From the cell containing the given text, extract its center point as (X, Y) coordinate. 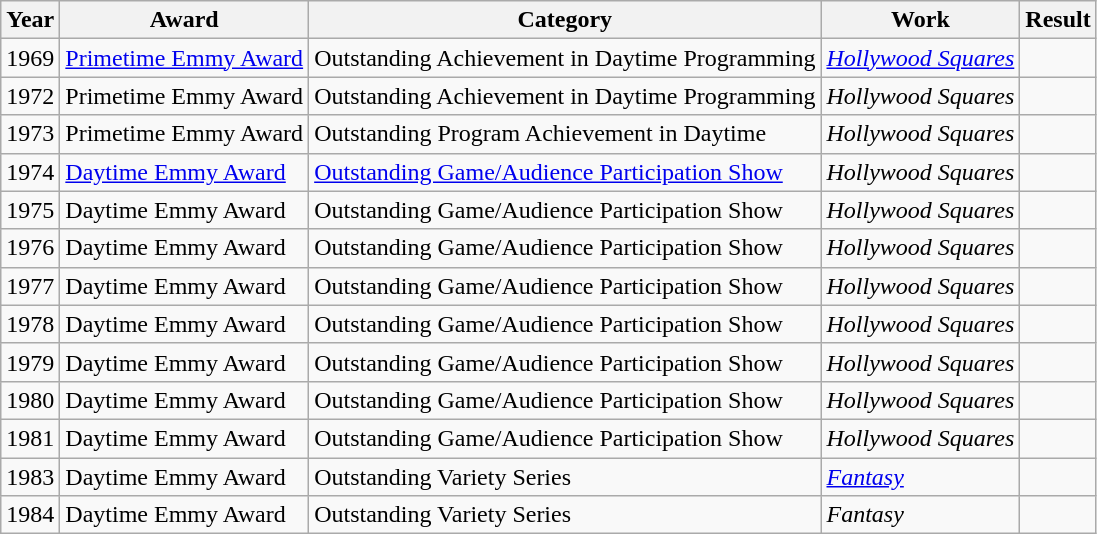
1972 (30, 96)
Category (565, 20)
Outstanding Program Achievement in Daytime (565, 134)
1983 (30, 477)
1978 (30, 324)
1977 (30, 286)
1980 (30, 400)
1979 (30, 362)
1981 (30, 438)
1976 (30, 248)
1974 (30, 172)
1973 (30, 134)
1984 (30, 515)
Year (30, 20)
Work (920, 20)
1975 (30, 210)
Award (184, 20)
1969 (30, 58)
Result (1058, 20)
